Scan for the cell matching the given text and deliver its [X, Y] coordinate at center. 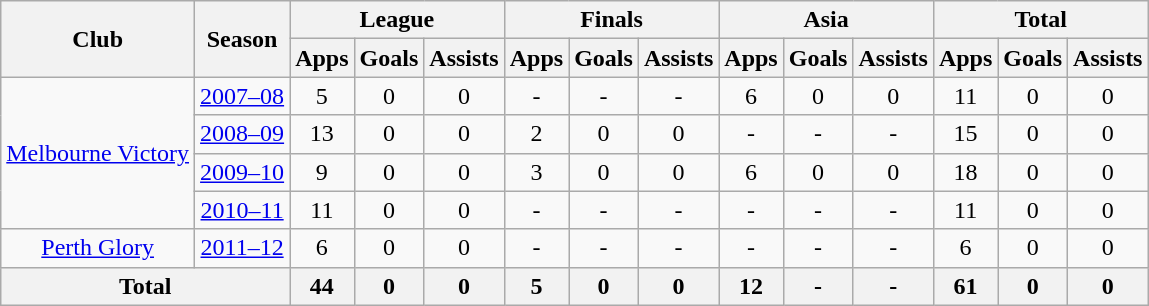
2008–09 [242, 134]
Club [98, 39]
Finals [612, 20]
2007–08 [242, 96]
44 [322, 286]
Melbourne Victory [98, 153]
2009–10 [242, 172]
2011–12 [242, 248]
Season [242, 39]
2 [536, 134]
9 [322, 172]
18 [965, 172]
61 [965, 286]
Perth Glory [98, 248]
League [398, 20]
15 [965, 134]
12 [751, 286]
2010–11 [242, 210]
Asia [826, 20]
13 [322, 134]
3 [536, 172]
